Capture the cell that displays the provided text and extract its [x, y] central coordinate. 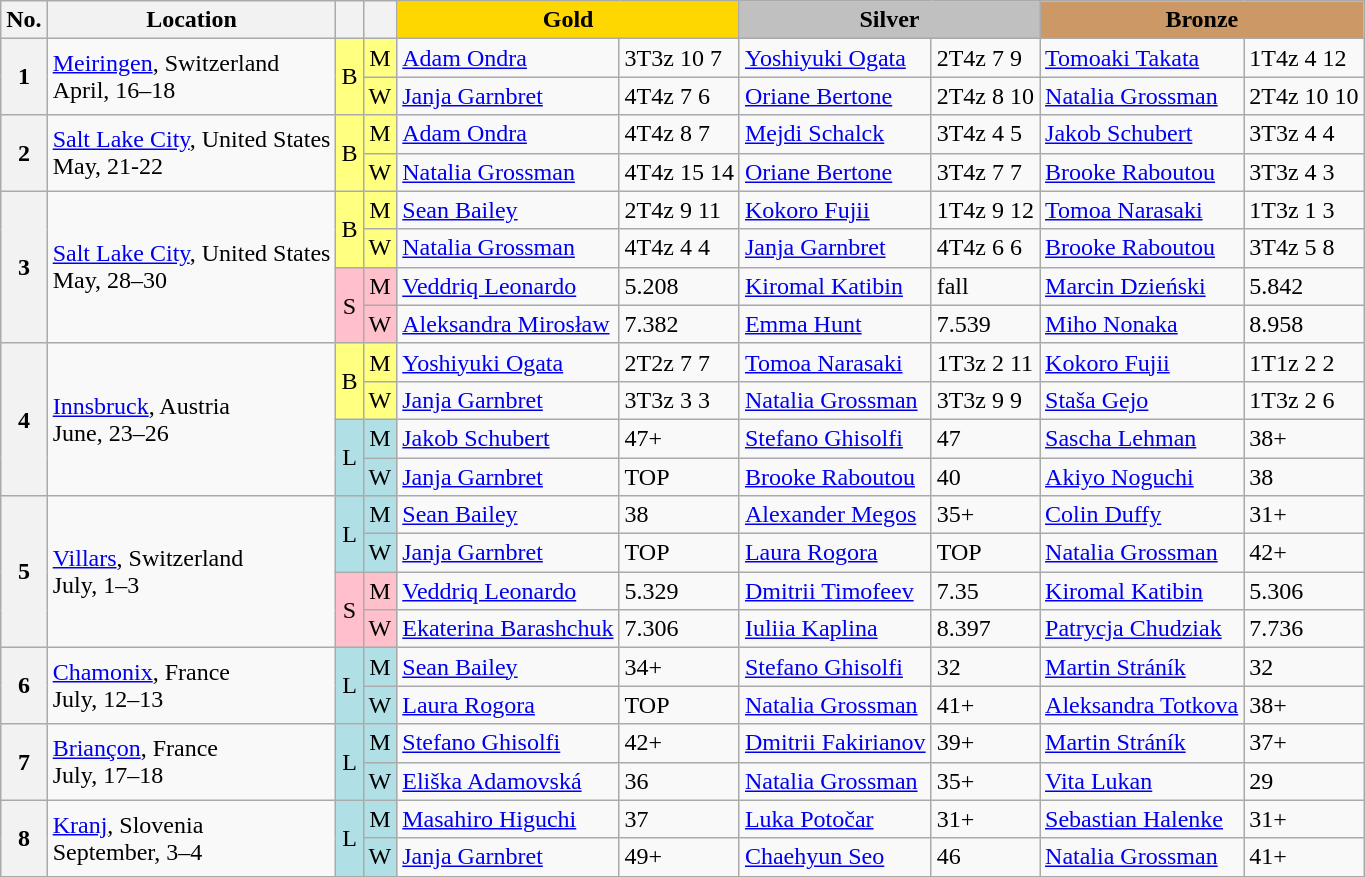
Luka Potočar [835, 819]
3T4z 5 8 [1304, 248]
1T3z 2 6 [1304, 400]
No. [24, 20]
40 [985, 477]
49+ [679, 857]
46 [985, 857]
2T4z 8 10 [985, 96]
47+ [679, 438]
7.382 [679, 324]
6 [24, 686]
Vita Lukan [1142, 781]
3 [24, 267]
1T4z 9 12 [985, 210]
1T3z 1 3 [1304, 210]
3T3z 4 3 [1304, 172]
Tomoaki Takata [1142, 58]
8.397 [985, 629]
Marcin Dzieński [1142, 286]
4T4z 4 4 [679, 248]
Ekaterina Barashchuk [508, 629]
7.736 [1304, 629]
5 [24, 572]
3T3z 9 9 [985, 400]
Meiringen, SwitzerlandApril, 16–18 [192, 77]
Sascha Lehman [1142, 438]
Akiyo Noguchi [1142, 477]
Iuliia Kaplina [835, 629]
Gold [568, 20]
Briançon, FranceJuly, 17–18 [192, 762]
4 [24, 419]
36 [679, 781]
Emma Hunt [835, 324]
Dmitrii Fakirianov [835, 743]
Chamonix, FranceJuly, 12–13 [192, 686]
2T4z 7 9 [985, 58]
Staša Gejo [1142, 400]
8 [24, 838]
7.35 [985, 591]
Mejdi Schalck [835, 134]
5.842 [1304, 286]
Silver [889, 20]
3T4z 7 7 [985, 172]
5.208 [679, 286]
4T4z 7 6 [679, 96]
3T3z 3 3 [679, 400]
2T2z 7 7 [679, 362]
2T4z 9 11 [679, 210]
Eliška Adamovská [508, 781]
39+ [985, 743]
37+ [1304, 743]
34+ [679, 667]
37 [679, 819]
Aleksandra Totkova [1142, 705]
47 [985, 438]
Colin Duffy [1142, 515]
1T3z 2 11 [985, 362]
1 [24, 77]
1T1z 2 2 [1304, 362]
Chaehyun Seo [835, 857]
Sebastian Halenke [1142, 819]
5.306 [1304, 591]
Innsbruck, AustriaJune, 23–26 [192, 419]
8.958 [1304, 324]
2 [24, 153]
3T3z 10 7 [679, 58]
1T4z 4 12 [1304, 58]
Aleksandra Mirosław [508, 324]
Salt Lake City, United StatesMay, 21-22 [192, 153]
Alexander Megos [835, 515]
Location [192, 20]
7 [24, 762]
2T4z 10 10 [1304, 96]
3T3z 4 4 [1304, 134]
29 [1304, 781]
Salt Lake City, United StatesMay, 28–30 [192, 267]
7.306 [679, 629]
7.539 [985, 324]
4T4z 6 6 [985, 248]
Bronze [1202, 20]
Villars, SwitzerlandJuly, 1–3 [192, 572]
fall [985, 286]
Kranj, SloveniaSeptember, 3–4 [192, 838]
4T4z 15 14 [679, 172]
3T4z 4 5 [985, 134]
Dmitrii Timofeev [835, 591]
Masahiro Higuchi [508, 819]
Patrycja Chudziak [1142, 629]
5.329 [679, 591]
4T4z 8 7 [679, 134]
Miho Nonaka [1142, 324]
